Scan for the cell matching the given text and deliver its (X, Y) coordinate at center. 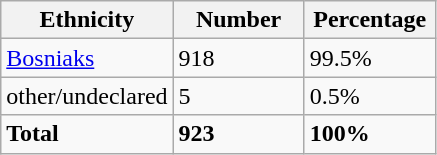
Number (238, 20)
Ethnicity (87, 20)
5 (238, 96)
Percentage (370, 20)
0.5% (370, 96)
Total (87, 134)
other/undeclared (87, 96)
100% (370, 134)
99.5% (370, 58)
923 (238, 134)
918 (238, 58)
Bosniaks (87, 58)
